Find where the given text appears and provide that cell's center as (x, y) coordinate. 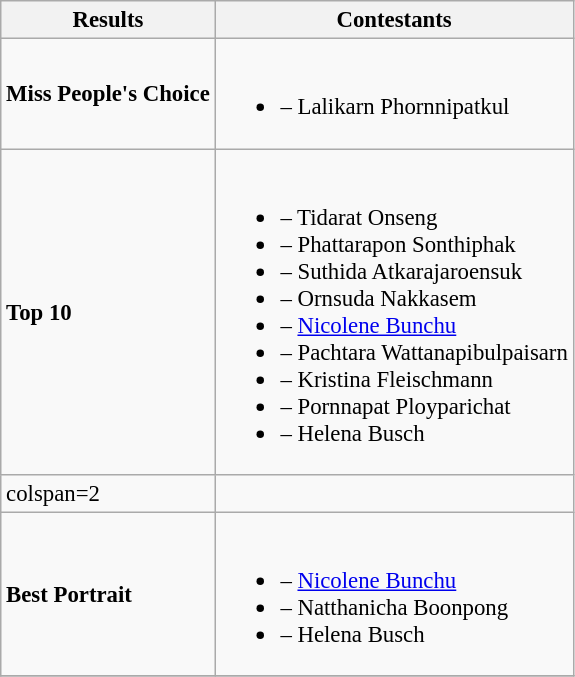
Contestants (394, 20)
Best Portrait (108, 594)
Miss People's Choice (108, 94)
Results (108, 20)
– Lalikarn Phornnipatkul (394, 94)
colspan=2 (108, 494)
– Nicolene Bunchu – Natthanicha Boonpong – Helena Busch (394, 594)
Top 10 (108, 312)
